Search for the cell housing the specified text and yield its (x, y) center coordinate. 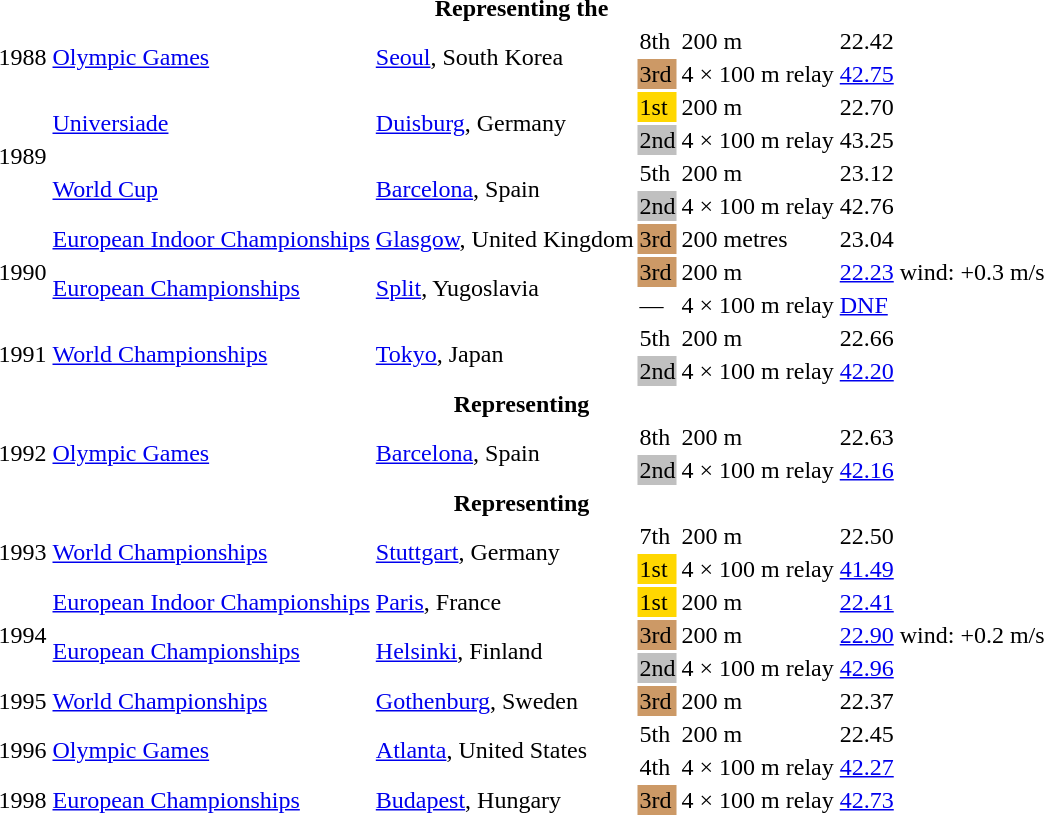
23.12 (866, 173)
200 metres (758, 239)
42.73 (866, 800)
42.27 (866, 767)
Helsinki, Finland (504, 652)
22.23 (866, 272)
22.66 (866, 338)
42.20 (866, 371)
42.75 (866, 74)
7th (658, 536)
42.76 (866, 206)
43.25 (866, 140)
— (658, 305)
DNF (866, 305)
42.96 (866, 668)
23.04 (866, 239)
22.50 (866, 536)
22.90 (866, 635)
Glasgow, United Kingdom (504, 239)
22.42 (866, 41)
22.41 (866, 602)
22.45 (866, 734)
Atlanta, United States (504, 750)
22.37 (866, 701)
Seoul, South Korea (504, 58)
4th (658, 767)
Universiade (211, 124)
41.49 (866, 569)
22.70 (866, 107)
Paris, France (504, 602)
42.16 (866, 470)
22.63 (866, 437)
Duisburg, Germany (504, 124)
World Cup (211, 190)
Tokyo, Japan (504, 354)
Split, Yugoslavia (504, 288)
Gothenburg, Sweden (504, 701)
Stuttgart, Germany (504, 552)
Budapest, Hungary (504, 800)
